Search for the cell housing the specified text and yield its [X, Y] center coordinate. 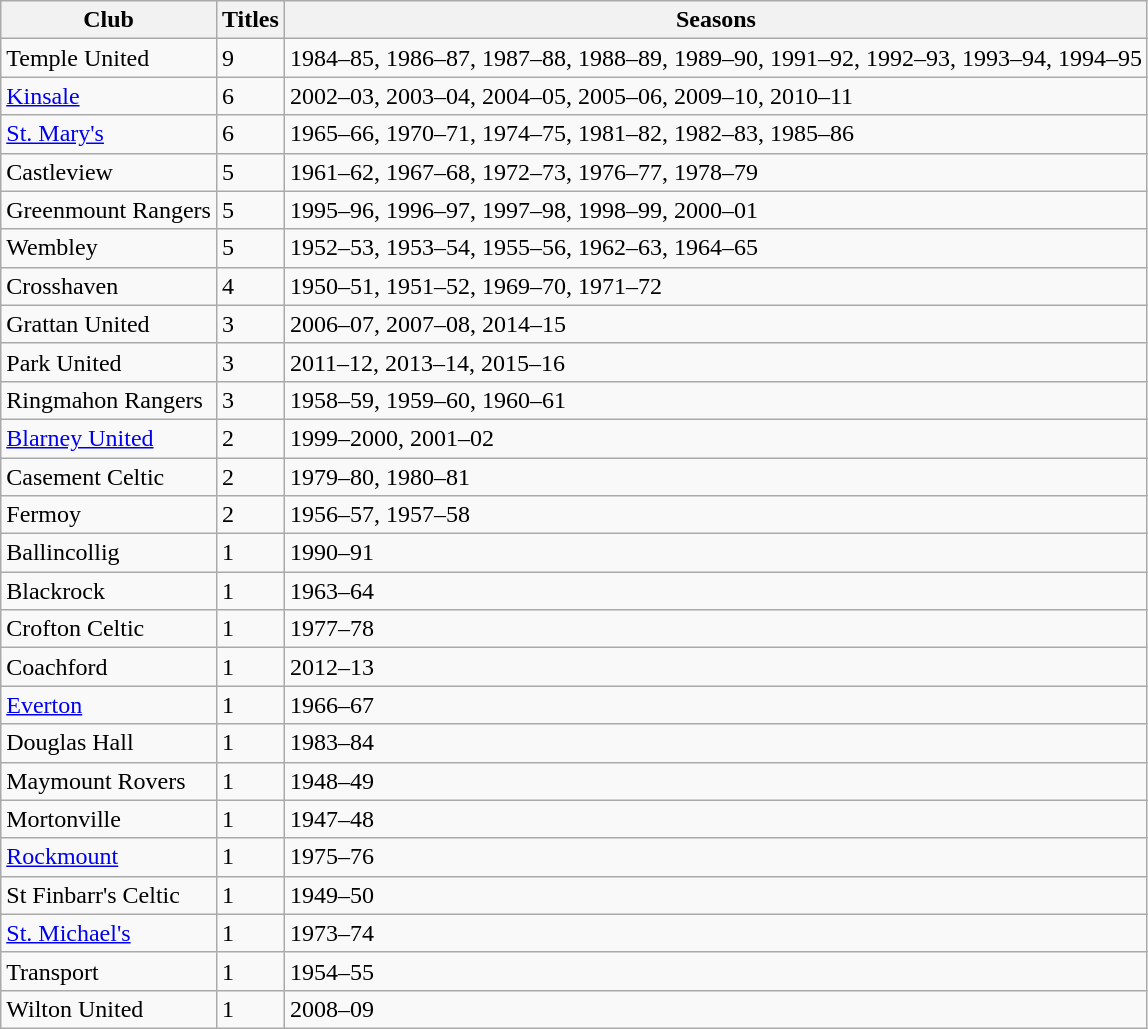
Mortonville [109, 819]
Greenmount Rangers [109, 210]
Crofton Celtic [109, 629]
St Finbarr's Celtic [109, 895]
Rockmount [109, 857]
1965–66, 1970–71, 1974–75, 1981–82, 1982–83, 1985–86 [716, 134]
Everton [109, 705]
Wembley [109, 248]
Coachford [109, 667]
1990–91 [716, 553]
1995–96, 1996–97, 1997–98, 1998–99, 2000–01 [716, 210]
Kinsale [109, 96]
Titles [250, 20]
1973–74 [716, 933]
1983–84 [716, 743]
Blarney United [109, 438]
4 [250, 286]
Grattan United [109, 324]
2006–07, 2007–08, 2014–15 [716, 324]
Temple United [109, 58]
Transport [109, 971]
2008–09 [716, 1009]
2011–12, 2013–14, 2015–16 [716, 362]
Casement Celtic [109, 477]
1966–67 [716, 705]
St. Michael's [109, 933]
Park United [109, 362]
1954–55 [716, 971]
1950–51, 1951–52, 1969–70, 1971–72 [716, 286]
9 [250, 58]
Castleview [109, 172]
Maymount Rovers [109, 781]
1947–48 [716, 819]
1975–76 [716, 857]
1963–64 [716, 591]
1977–78 [716, 629]
St. Mary's [109, 134]
1948–49 [716, 781]
1984–85, 1986–87, 1987–88, 1988–89, 1989–90, 1991–92, 1992–93, 1993–94, 1994–95 [716, 58]
Ballincollig [109, 553]
1999–2000, 2001–02 [716, 438]
1979–80, 1980–81 [716, 477]
1961–62, 1967–68, 1972–73, 1976–77, 1978–79 [716, 172]
1952–53, 1953–54, 1955–56, 1962–63, 1964–65 [716, 248]
Seasons [716, 20]
Fermoy [109, 515]
Ringmahon Rangers [109, 400]
Blackrock [109, 591]
2002–03, 2003–04, 2004–05, 2005–06, 2009–10, 2010–11 [716, 96]
Crosshaven [109, 286]
2012–13 [716, 667]
Douglas Hall [109, 743]
1956–57, 1957–58 [716, 515]
Wilton United [109, 1009]
1949–50 [716, 895]
Club [109, 20]
1958–59, 1959–60, 1960–61 [716, 400]
